Scan for the cell matching the given text and deliver its [x, y] coordinate at center. 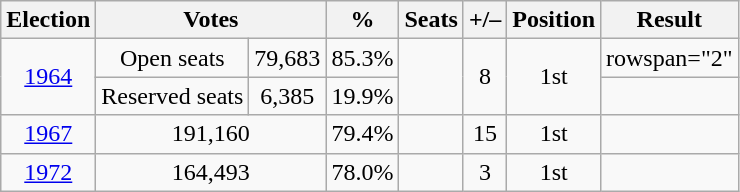
Election [48, 20]
164,493 [211, 172]
78.0% [362, 172]
Seats [431, 20]
79,683 [288, 58]
1964 [48, 77]
Open seats [172, 58]
1967 [48, 134]
19.9% [362, 96]
6,385 [288, 96]
1972 [48, 172]
85.3% [362, 58]
Position [554, 20]
Reserved seats [172, 96]
191,160 [211, 134]
3 [484, 172]
% [362, 20]
Votes [211, 20]
79.4% [362, 134]
8 [484, 77]
rowspan="2" [670, 58]
Result [670, 20]
+/– [484, 20]
15 [484, 134]
